Pinpoint the cell where the given text exists, returning its [x, y] midpoint coordinate. 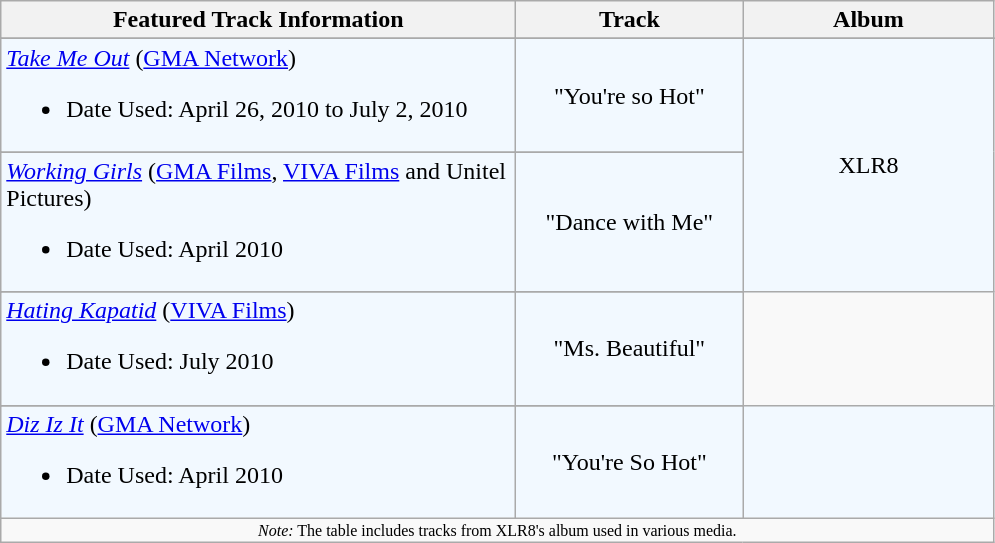
Hating Kapatid (VIVA Films)Date Used: July 2010 [258, 348]
Album [868, 20]
Note: The table includes tracks from XLR8's album used in various media. [498, 530]
Featured Track Information [258, 20]
"Ms. Beautiful" [630, 348]
"You're so Hot" [630, 96]
Take Me Out (GMA Network)Date Used: April 26, 2010 to July 2, 2010 [258, 96]
"Dance with Me" [630, 222]
Working Girls (GMA Films, VIVA Films and Unitel Pictures)Date Used: April 2010 [258, 222]
Track [630, 20]
Diz Iz It (GMA Network)Date Used: April 2010 [258, 462]
XLR8 [868, 166]
"You're So Hot" [630, 462]
